Provide the (x, y) coordinate of the cell's center where the given text is located.  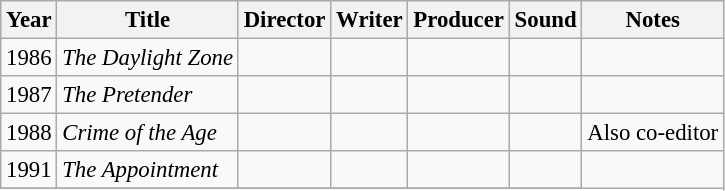
The Pretender (148, 95)
1987 (29, 95)
Year (29, 20)
Writer (370, 20)
Sound (546, 20)
1986 (29, 58)
Director (284, 20)
Producer (458, 20)
Crime of the Age (148, 133)
Also co-editor (653, 133)
Notes (653, 20)
1991 (29, 170)
The Daylight Zone (148, 58)
Title (148, 20)
1988 (29, 133)
The Appointment (148, 170)
